Scan for the cell matching the given text and deliver its [X, Y] coordinate at center. 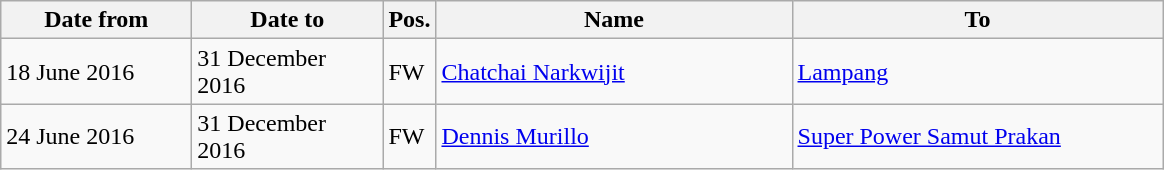
To [978, 20]
Name [614, 20]
Date from [96, 20]
Lampang [978, 72]
Dennis Murillo [614, 136]
24 June 2016 [96, 136]
18 June 2016 [96, 72]
Chatchai Narkwijit [614, 72]
Super Power Samut Prakan [978, 136]
Date to [288, 20]
Pos. [410, 20]
